Output the (X, Y) coordinate of the center of the cell containing the given text.  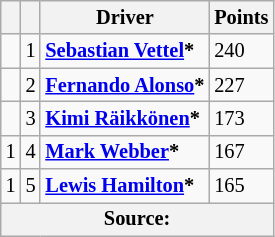
Sebastian Vettel* (124, 51)
Lewis Hamilton* (124, 186)
Points (241, 17)
167 (241, 152)
2 (31, 85)
Fernando Alonso* (124, 85)
3 (31, 118)
4 (31, 152)
240 (241, 51)
227 (241, 85)
165 (241, 186)
Driver (124, 17)
5 (31, 186)
Source: (138, 219)
Mark Webber* (124, 152)
173 (241, 118)
Kimi Räikkönen* (124, 118)
